Locate the cell with the specified text and output its (X, Y) center coordinate. 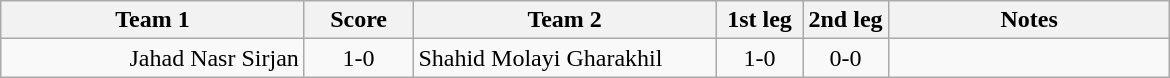
Team 1 (153, 20)
1st leg (759, 20)
Jahad Nasr Sirjan (153, 58)
Score (358, 20)
2nd leg (845, 20)
Team 2 (565, 20)
Notes (1030, 20)
0-0 (845, 58)
Shahid Molayi Gharakhil (565, 58)
